For the text-containing cell, return its midpoint in (x, y) coordinate format. 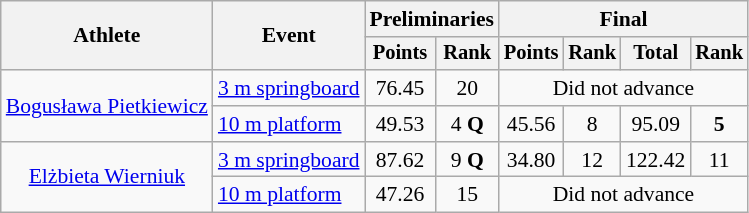
45.56 (531, 124)
Preliminaries (432, 19)
Bogusława Pietkiewicz (107, 106)
49.53 (400, 124)
5 (719, 124)
12 (592, 160)
8 (592, 124)
9 Q (466, 160)
Event (289, 36)
20 (466, 88)
Final (624, 19)
11 (719, 160)
Total (656, 54)
4 Q (466, 124)
95.09 (656, 124)
87.62 (400, 160)
Athlete (107, 36)
47.26 (400, 195)
15 (466, 195)
122.42 (656, 160)
76.45 (400, 88)
34.80 (531, 160)
Elżbieta Wierniuk (107, 178)
